Return (X, Y) of the center of cell containing provided text 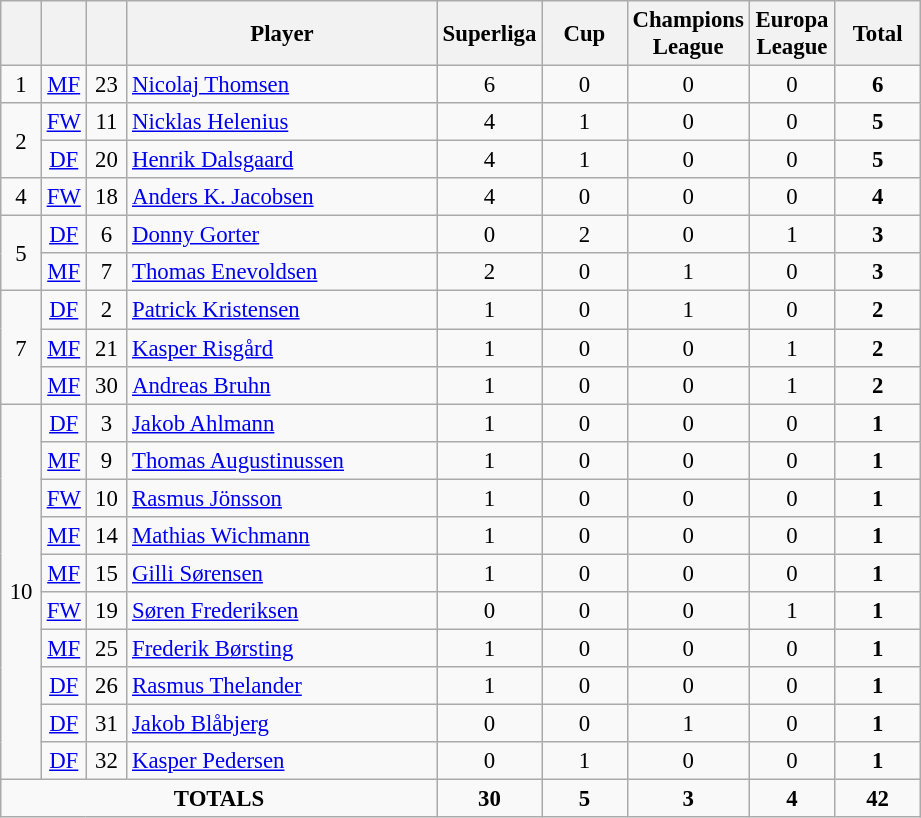
25 (106, 648)
14 (106, 536)
26 (106, 686)
32 (106, 761)
42 (878, 799)
Champions League (688, 34)
Nicolaj Thomsen (282, 85)
Gilli Sørensen (282, 573)
Superliga (489, 34)
Mathias Wichmann (282, 536)
Jakob Blåbjerg (282, 724)
Henrik Dalsgaard (282, 160)
20 (106, 160)
Cup (585, 34)
23 (106, 85)
Player (282, 34)
Europa League (792, 34)
Thomas Augustinussen (282, 460)
Donny Gorter (282, 235)
Søren Frederiksen (282, 611)
Kasper Pedersen (282, 761)
Kasper Risgård (282, 348)
Anders K. Jacobsen (282, 197)
15 (106, 573)
11 (106, 122)
Frederik Børsting (282, 648)
Total (878, 34)
Thomas Enevoldsen (282, 273)
19 (106, 611)
Rasmus Thelander (282, 686)
TOTALS (220, 799)
Patrick Kristensen (282, 310)
Nicklas Helenius (282, 122)
Andreas Bruhn (282, 385)
Jakob Ahlmann (282, 423)
9 (106, 460)
21 (106, 348)
31 (106, 724)
Rasmus Jönsson (282, 498)
18 (106, 197)
